Scan for the cell matching the given text and deliver its [x, y] coordinate at center. 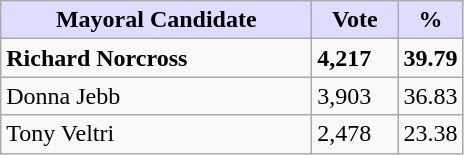
39.79 [430, 58]
2,478 [355, 134]
Richard Norcross [156, 58]
4,217 [355, 58]
Donna Jebb [156, 96]
Mayoral Candidate [156, 20]
3,903 [355, 96]
Tony Veltri [156, 134]
23.38 [430, 134]
Vote [355, 20]
36.83 [430, 96]
% [430, 20]
